Return (x, y) of the center of cell containing provided text 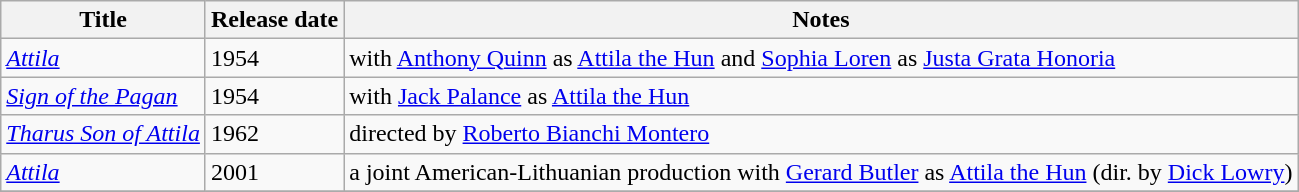
Notes (821, 20)
with Anthony Quinn as Attila the Hun and Sophia Loren as Justa Grata Honoria (821, 58)
Tharus Son of Attila (104, 134)
Release date (274, 20)
with Jack Palance as Attila the Hun (821, 96)
a joint American-Lithuanian production with Gerard Butler as Attila the Hun (dir. by Dick Lowry) (821, 172)
Title (104, 20)
2001 (274, 172)
Sign of the Pagan (104, 96)
1962 (274, 134)
directed by Roberto Bianchi Montero (821, 134)
